Output the (X, Y) coordinate of the center of the cell containing the given text.  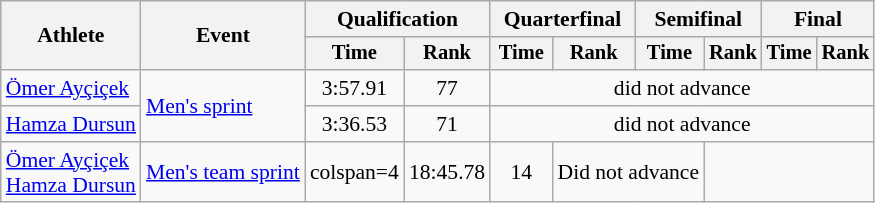
Qualification (398, 19)
Semifinal (698, 19)
3:36.53 (354, 124)
Athlete (71, 36)
Men's sprint (223, 106)
77 (447, 88)
Men's team sprint (223, 172)
3:57.91 (354, 88)
14 (521, 172)
Final (818, 19)
Hamza Dursun (71, 124)
Ömer AyçiçekHamza Dursun (71, 172)
Quarterfinal (562, 19)
18:45.78 (447, 172)
colspan=4 (354, 172)
Ömer Ayçiçek (71, 88)
Event (223, 36)
Did not advance (628, 172)
71 (447, 124)
